Return the [X, Y] coordinate for the center point of the cell that contains the specified text.  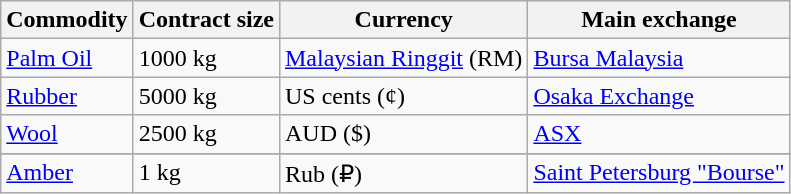
Malaysian Ringgit (RM) [403, 58]
Contract size [206, 20]
Currency [403, 20]
US cents (¢) [403, 96]
Wool [67, 134]
Commodity [67, 20]
Bursa Malaysia [659, 58]
ASX [659, 134]
2500 kg [206, 134]
Rubber [67, 96]
Main exchange [659, 20]
Osaka Exchange [659, 96]
1000 kg [206, 58]
Amber [67, 173]
1 kg [206, 173]
AUD ($) [403, 134]
5000 kg [206, 96]
Palm Oil [67, 58]
Saint Petersburg "Bourse" [659, 173]
Rub (₽) [403, 173]
